Provide the [X, Y] coordinate of the cell's center where the given text is located.  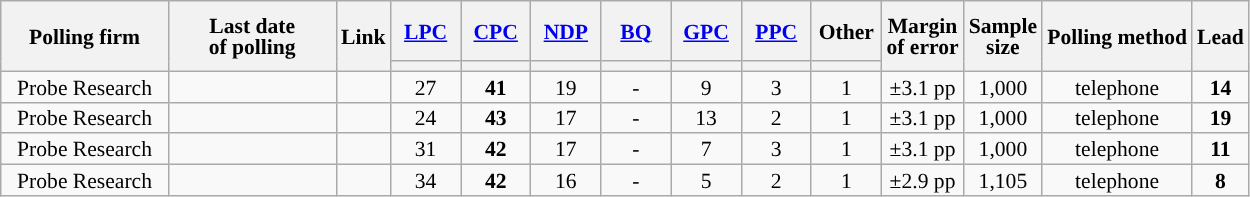
Last dateof polling [252, 36]
GPC [706, 31]
LPC [426, 31]
7 [706, 150]
24 [426, 118]
BQ [636, 31]
PPC [776, 31]
Polling method [1117, 36]
Lead [1220, 36]
43 [496, 118]
34 [426, 180]
CPC [496, 31]
41 [496, 86]
8 [1220, 180]
11 [1220, 150]
27 [426, 86]
Link [364, 36]
Marginof error [922, 36]
31 [426, 150]
Samplesize [1003, 36]
5 [706, 180]
1,105 [1003, 180]
9 [706, 86]
13 [706, 118]
±2.9 pp [922, 180]
Other [846, 31]
14 [1220, 86]
Polling firm [85, 36]
NDP [566, 31]
16 [566, 180]
